Return the [X, Y] coordinate for the center point of the cell that contains the specified text.  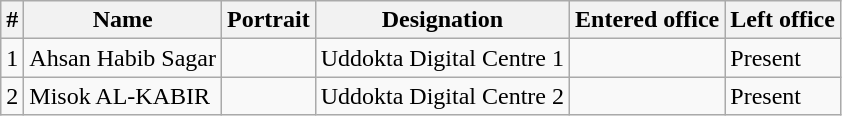
Left office [783, 20]
Ahsan Habib Sagar [123, 58]
Portrait [269, 20]
Uddokta Digital Centre 2 [442, 96]
# [12, 20]
Name [123, 20]
Designation [442, 20]
1 [12, 58]
2 [12, 96]
Uddokta Digital Centre 1 [442, 58]
Entered office [648, 20]
Misok AL-KABIR [123, 96]
